Return the (X, Y) coordinate for the center point of the cell that contains the specified text.  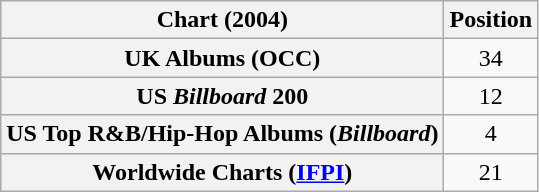
4 (491, 134)
Worldwide Charts (IFPI) (222, 172)
US Top R&B/Hip-Hop Albums (Billboard) (222, 134)
Position (491, 20)
US Billboard 200 (222, 96)
12 (491, 96)
UK Albums (OCC) (222, 58)
34 (491, 58)
Chart (2004) (222, 20)
21 (491, 172)
